Return the [X, Y] coordinate for the center point of the cell that contains the specified text.  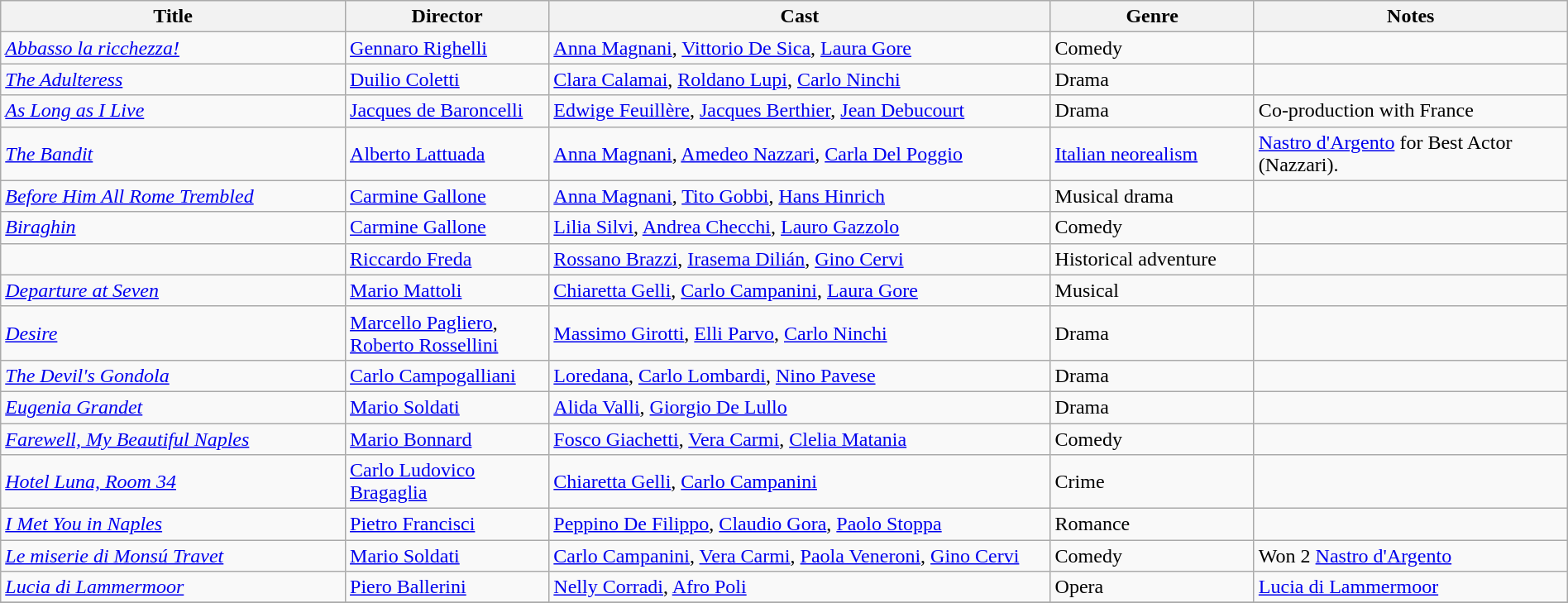
Crime [1152, 481]
Desire [174, 333]
Chiaretta Gelli, Carlo Campanini, Laura Gore [800, 290]
Anna Magnani, Vittorio De Sica, Laura Gore [800, 48]
Carlo Campanini, Vera Carmi, Paola Veneroni, Gino Cervi [800, 556]
Nastro d'Argento for Best Actor (Nazzari). [1411, 154]
Abbasso la ricchezza! [174, 48]
Mario Bonnard [447, 439]
Won 2 Nastro d'Argento [1411, 556]
Before Him All Rome Trembled [174, 196]
The Adulteress [174, 79]
Biraghin [174, 227]
Anna Magnani, Amedeo Nazzari, Carla Del Poggio [800, 154]
Cast [800, 17]
Notes [1411, 17]
Jacques de Baroncelli [447, 111]
Duilio Coletti [447, 79]
Clara Calamai, Roldano Lupi, Carlo Ninchi [800, 79]
Marcello Pagliero, Roberto Rossellini [447, 333]
Fosco Giachetti, Vera Carmi, Clelia Matania [800, 439]
Loredana, Carlo Lombardi, Nino Pavese [800, 376]
Eugenia Grandet [174, 407]
Romance [1152, 524]
Rossano Brazzi, Irasema Dilián, Gino Cervi [800, 259]
Co-production with France [1411, 111]
Nelly Corradi, Afro Poli [800, 587]
Edwige Feuillère, Jacques Berthier, Jean Debucourt [800, 111]
Massimo Girotti, Elli Parvo, Carlo Ninchi [800, 333]
Chiaretta Gelli, Carlo Campanini [800, 481]
Title [174, 17]
Departure at Seven [174, 290]
The Bandit [174, 154]
I Met You in Naples [174, 524]
Musical drama [1152, 196]
Riccardo Freda [447, 259]
Mario Mattoli [447, 290]
Anna Magnani, Tito Gobbi, Hans Hinrich [800, 196]
Musical [1152, 290]
Le miserie di Monsú Travet [174, 556]
Historical adventure [1152, 259]
Gennaro Righelli [447, 48]
Pietro Francisci [447, 524]
Carlo Campogalliani [447, 376]
Alida Valli, Giorgio De Lullo [800, 407]
As Long as I Live [174, 111]
Genre [1152, 17]
Peppino De Filippo, Claudio Gora, Paolo Stoppa [800, 524]
Farewell, My Beautiful Naples [174, 439]
Hotel Luna, Room 34 [174, 481]
The Devil's Gondola [174, 376]
Piero Ballerini [447, 587]
Opera [1152, 587]
Alberto Lattuada [447, 154]
Director [447, 17]
Italian neorealism [1152, 154]
Lilia Silvi, Andrea Checchi, Lauro Gazzolo [800, 227]
Carlo Ludovico Bragaglia [447, 481]
